Return [x, y] of the center of cell containing provided text 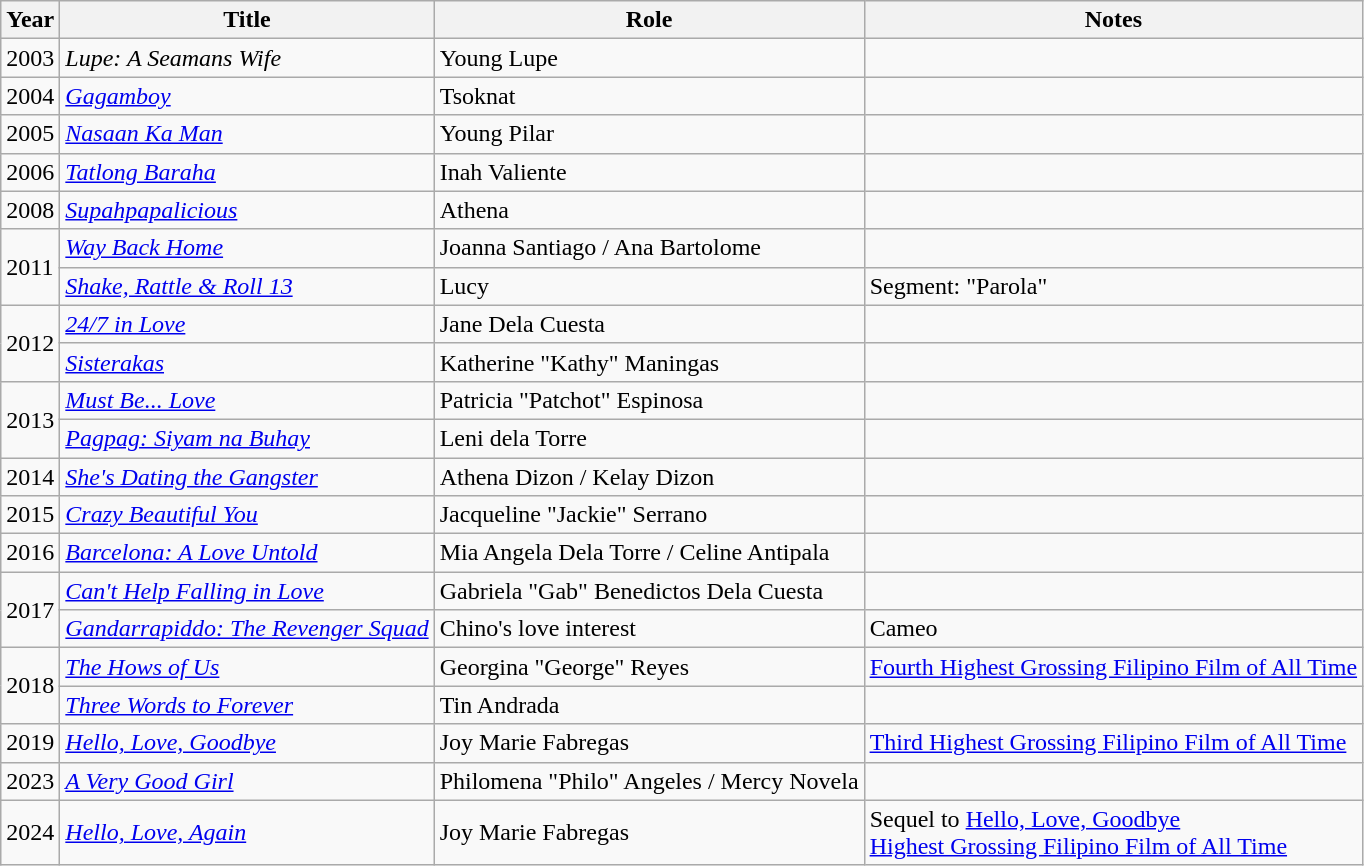
2012 [30, 343]
Lupe: A Seamans Wife [247, 58]
2017 [30, 610]
Shake, Rattle & Roll 13 [247, 286]
Tsoknat [649, 96]
Hello, Love, Goodbye [247, 743]
Segment: "Parola" [1113, 286]
Young Lupe [649, 58]
2004 [30, 96]
Sisterakas [247, 362]
She's Dating the Gangster [247, 477]
Joanna Santiago / Ana Bartolome [649, 248]
Fourth Highest Grossing Filipino Film of All Time [1113, 667]
2024 [30, 832]
2016 [30, 553]
Leni dela Torre [649, 438]
Notes [1113, 20]
Year [30, 20]
Georgina "George" Reyes [649, 667]
Hello, Love, Again [247, 832]
Nasaan Ka Man [247, 134]
2008 [30, 210]
2019 [30, 743]
Patricia "Patchot" Espinosa [649, 400]
Mia Angela Dela Torre / Celine Antipala [649, 553]
Athena [649, 210]
Title [247, 20]
2023 [30, 781]
Inah Valiente [649, 172]
Crazy Beautiful You [247, 515]
A Very Good Girl [247, 781]
Cameo [1113, 629]
Jane Dela Cuesta [649, 324]
Lucy [649, 286]
Chino's love interest [649, 629]
Philomena "Philo" Angeles / Mercy Novela [649, 781]
Young Pilar [649, 134]
Way Back Home [247, 248]
Gabriela "Gab" Benedictos Dela Cuesta [649, 591]
2013 [30, 419]
Third Highest Grossing Filipino Film of All Time [1113, 743]
2006 [30, 172]
The Hows of Us [247, 667]
Barcelona: A Love Untold [247, 553]
Tatlong Baraha [247, 172]
Gagamboy [247, 96]
2005 [30, 134]
2015 [30, 515]
Role [649, 20]
2003 [30, 58]
Jacqueline "Jackie" Serrano [649, 515]
Tin Andrada [649, 705]
Supahpapalicious [247, 210]
Must Be... Love [247, 400]
Three Words to Forever [247, 705]
Athena Dizon / Kelay Dizon [649, 477]
Gandarrapiddo: The Revenger Squad [247, 629]
Can't Help Falling in Love [247, 591]
Katherine "Kathy" Maningas [649, 362]
Pagpag: Siyam na Buhay [247, 438]
2011 [30, 267]
2018 [30, 686]
24/7 in Love [247, 324]
2014 [30, 477]
Sequel to Hello, Love, Goodbye Highest Grossing Filipino Film of All Time [1113, 832]
